Find where the given text appears and provide that cell's center as (x, y) coordinate. 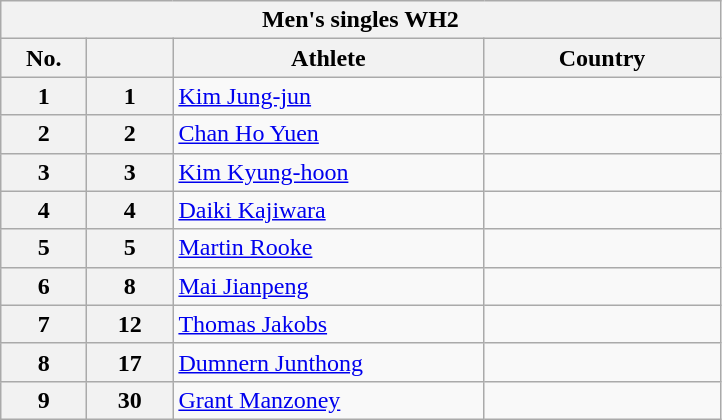
17 (130, 362)
Kim Jung-jun (328, 96)
9 (44, 400)
12 (130, 324)
Dumnern Junthong (328, 362)
7 (44, 324)
Kim Kyung-hoon (328, 172)
6 (44, 286)
Martin Rooke (328, 248)
Country (602, 58)
Daiki Kajiwara (328, 210)
Mai Jianpeng (328, 286)
30 (130, 400)
Thomas Jakobs (328, 324)
Athlete (328, 58)
Grant Manzoney (328, 400)
Men's singles WH2 (360, 20)
Chan Ho Yuen (328, 134)
No. (44, 58)
